From the cell containing the given text, extract its center point as [X, Y] coordinate. 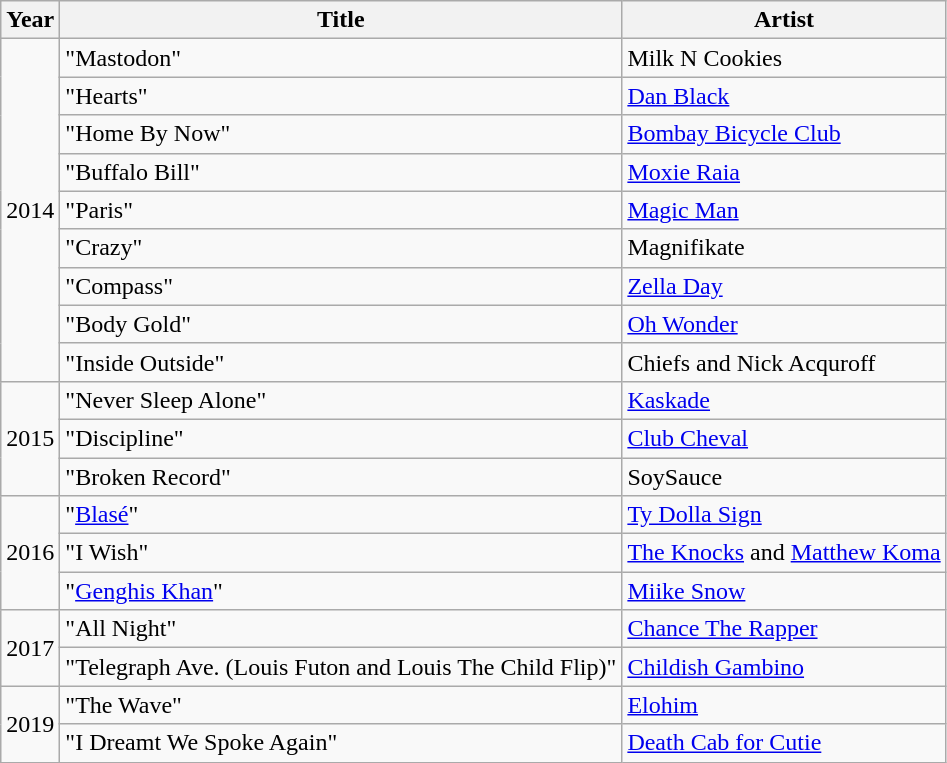
"Never Sleep Alone" [341, 400]
Chiefs and Nick Acquroff [784, 362]
Magnifikate [784, 248]
"I Dreamt We Spoke Again" [341, 743]
"Discipline" [341, 438]
Miike Snow [784, 591]
Magic Man [784, 210]
"The Wave" [341, 705]
2016 [30, 553]
"Compass" [341, 286]
2014 [30, 210]
Death Cab for Cutie [784, 743]
Title [341, 20]
"Hearts" [341, 96]
"Home By Now" [341, 134]
"Paris" [341, 210]
Childish Gambino [784, 667]
Ty Dolla Sign [784, 515]
Moxie Raia [784, 172]
Chance The Rapper [784, 629]
"All Night" [341, 629]
2015 [30, 438]
"Inside Outside" [341, 362]
"Buffalo Bill" [341, 172]
Bombay Bicycle Club [784, 134]
Kaskade [784, 400]
"Genghis Khan" [341, 591]
Milk N Cookies [784, 58]
"I Wish" [341, 553]
The Knocks and Matthew Koma [784, 553]
Year [30, 20]
Zella Day [784, 286]
2019 [30, 724]
Dan Black [784, 96]
2017 [30, 648]
"Crazy" [341, 248]
"Body Gold" [341, 324]
"Mastodon" [341, 58]
"Blasé" [341, 515]
Elohim [784, 705]
Club Cheval [784, 438]
"Telegraph Ave. (Louis Futon and Louis The Child Flip)" [341, 667]
Oh Wonder [784, 324]
SoySauce [784, 477]
Artist [784, 20]
"Broken Record" [341, 477]
